Return (x, y) of the center of cell containing provided text 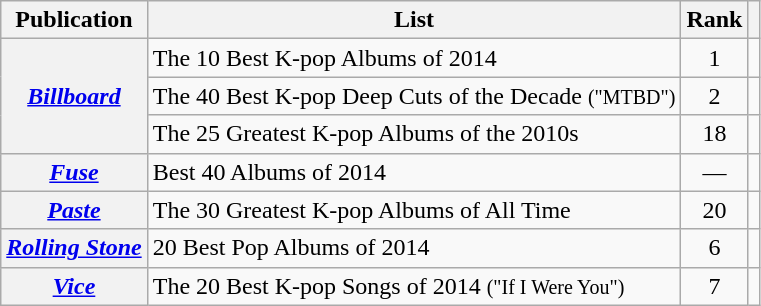
Publication (74, 20)
Rolling Stone (74, 248)
Paste (74, 210)
18 (714, 134)
The 25 Greatest K-pop Albums of the 2010s (414, 134)
6 (714, 248)
Billboard (74, 96)
Fuse (74, 172)
List (414, 20)
Best 40 Albums of 2014 (414, 172)
20 (714, 210)
The 10 Best K-pop Albums of 2014 (414, 58)
Vice (74, 286)
1 (714, 58)
20 Best Pop Albums of 2014 (414, 248)
7 (714, 286)
The 20 Best K-pop Songs of 2014 ("If I Were You") (414, 286)
The 30 Greatest K-pop Albums of All Time (414, 210)
2 (714, 96)
Rank (714, 20)
— (714, 172)
The 40 Best K-pop Deep Cuts of the Decade ("MTBD") (414, 96)
